Determine the [x, y] coordinate at the center of the cell enclosing the given text.  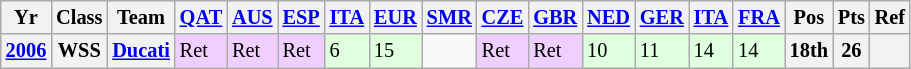
GER [662, 17]
QAT [201, 17]
6 [347, 51]
Team [140, 17]
Ref [890, 17]
18th [809, 51]
WSS [79, 51]
ESP [302, 17]
Yr [26, 17]
CZE [503, 17]
Ducati [140, 51]
FRA [759, 17]
15 [396, 51]
Pos [809, 17]
NED [608, 17]
26 [852, 51]
Pts [852, 17]
11 [662, 51]
10 [608, 51]
EUR [396, 17]
AUS [252, 17]
2006 [26, 51]
GBR [555, 17]
Class [79, 17]
SMR [450, 17]
